Return the (x, y) coordinate for the center point of the cell that contains the specified text.  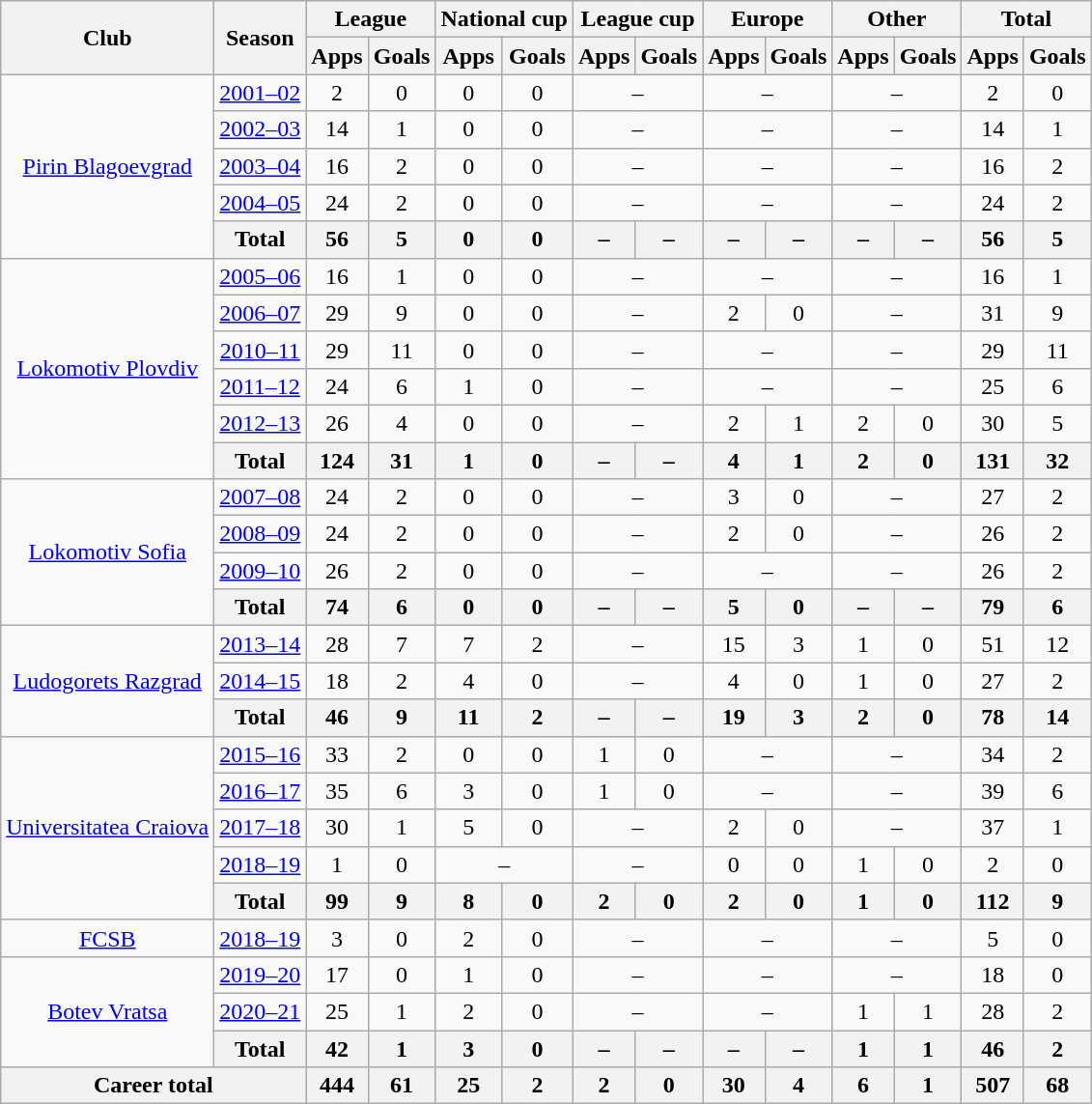
2016–17 (261, 791)
2002–03 (261, 129)
2007–08 (261, 497)
61 (402, 1086)
Career total (154, 1086)
2003–04 (261, 166)
2017–18 (261, 828)
Botev Vratsa (108, 1011)
National cup (504, 19)
35 (337, 791)
FCSB (108, 938)
131 (993, 461)
Pirin Blagoevgrad (108, 166)
79 (993, 608)
444 (337, 1086)
2011–12 (261, 386)
2001–02 (261, 93)
2013–14 (261, 644)
Season (261, 38)
37 (993, 828)
Lokomotiv Plovdiv (108, 368)
17 (337, 975)
74 (337, 608)
124 (337, 461)
Universitatea Craiova (108, 828)
32 (1057, 461)
League (371, 19)
112 (993, 901)
15 (734, 644)
Lokomotiv Sofia (108, 552)
Other (897, 19)
99 (337, 901)
2009–10 (261, 571)
2020–21 (261, 1011)
34 (993, 754)
68 (1057, 1086)
2008–09 (261, 534)
League cup (637, 19)
2010–11 (261, 350)
51 (993, 644)
2014–15 (261, 681)
8 (468, 901)
78 (993, 718)
2004–05 (261, 203)
42 (337, 1048)
2019–20 (261, 975)
2006–07 (261, 313)
12 (1057, 644)
Ludogorets Razgrad (108, 681)
Europe (768, 19)
Club (108, 38)
507 (993, 1086)
2005–06 (261, 276)
19 (734, 718)
33 (337, 754)
39 (993, 791)
2015–16 (261, 754)
2012–13 (261, 423)
